Pinpoint the cell where the given text exists, returning its [X, Y] midpoint coordinate. 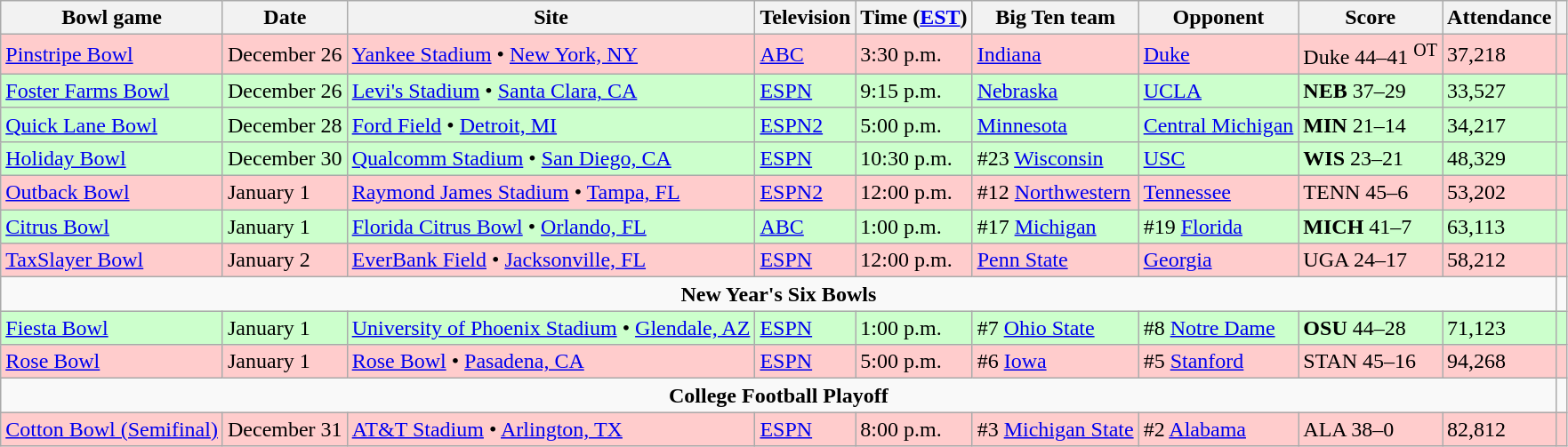
Big Ten team [1055, 18]
TaxSlayer Bowl [112, 260]
#5 Stanford [1218, 362]
63,113 [1500, 227]
New Year's Six Bowls [779, 294]
9:15 p.m. [914, 91]
Score [1371, 18]
Minnesota [1055, 124]
UCLA [1218, 91]
Quick Lane Bowl [112, 124]
Foster Farms Bowl [112, 91]
#23 Wisconsin [1055, 158]
58,212 [1500, 260]
December 28 [285, 124]
STAN 45–16 [1371, 362]
Outback Bowl [112, 193]
Central Michigan [1218, 124]
34,217 [1500, 124]
Yankee Stadium • New York, NY [551, 55]
Television [806, 18]
MIN 21–14 [1371, 124]
#3 Michigan State [1055, 429]
December 31 [285, 429]
December 30 [285, 158]
Levi's Stadium • Santa Clara, CA [551, 91]
#2 Alabama [1218, 429]
Tennessee [1218, 193]
Bowl game [112, 18]
#19 Florida [1218, 227]
AT&T Stadium • Arlington, TX [551, 429]
Citrus Bowl [112, 227]
Rose Bowl [112, 362]
Duke [1218, 55]
94,268 [1500, 362]
UGA 24–17 [1371, 260]
Florida Citrus Bowl • Orlando, FL [551, 227]
Holiday Bowl [112, 158]
Site [551, 18]
Georgia [1218, 260]
Ford Field • Detroit, MI [551, 124]
Fiesta Bowl [112, 328]
WIS 23–21 [1371, 158]
OSU 44–28 [1371, 328]
3:30 p.m. [914, 55]
USC [1218, 158]
Pinstripe Bowl [112, 55]
Date [285, 18]
53,202 [1500, 193]
33,527 [1500, 91]
48,329 [1500, 158]
ALA 38–0 [1371, 429]
College Football Playoff [779, 395]
Qualcomm Stadium • San Diego, CA [551, 158]
#17 Michigan [1055, 227]
Cotton Bowl (Semifinal) [112, 429]
EverBank Field • Jacksonville, FL [551, 260]
#12 Northwestern [1055, 193]
TENN 45–6 [1371, 193]
Rose Bowl • Pasadena, CA [551, 362]
University of Phoenix Stadium • Glendale, AZ [551, 328]
37,218 [1500, 55]
Penn State [1055, 260]
Opponent [1218, 18]
January 2 [285, 260]
Raymond James Stadium • Tampa, FL [551, 193]
Time (EST) [914, 18]
#6 Iowa [1055, 362]
10:30 p.m. [914, 158]
#7 Ohio State [1055, 328]
8:00 p.m. [914, 429]
MICH 41–7 [1371, 227]
Nebraska [1055, 91]
Attendance [1500, 18]
NEB 37–29 [1371, 91]
82,812 [1500, 429]
#8 Notre Dame [1218, 328]
Duke 44–41 OT [1371, 55]
71,123 [1500, 328]
Indiana [1055, 55]
